Return the (X, Y) coordinate for the center point of the cell that contains the specified text.  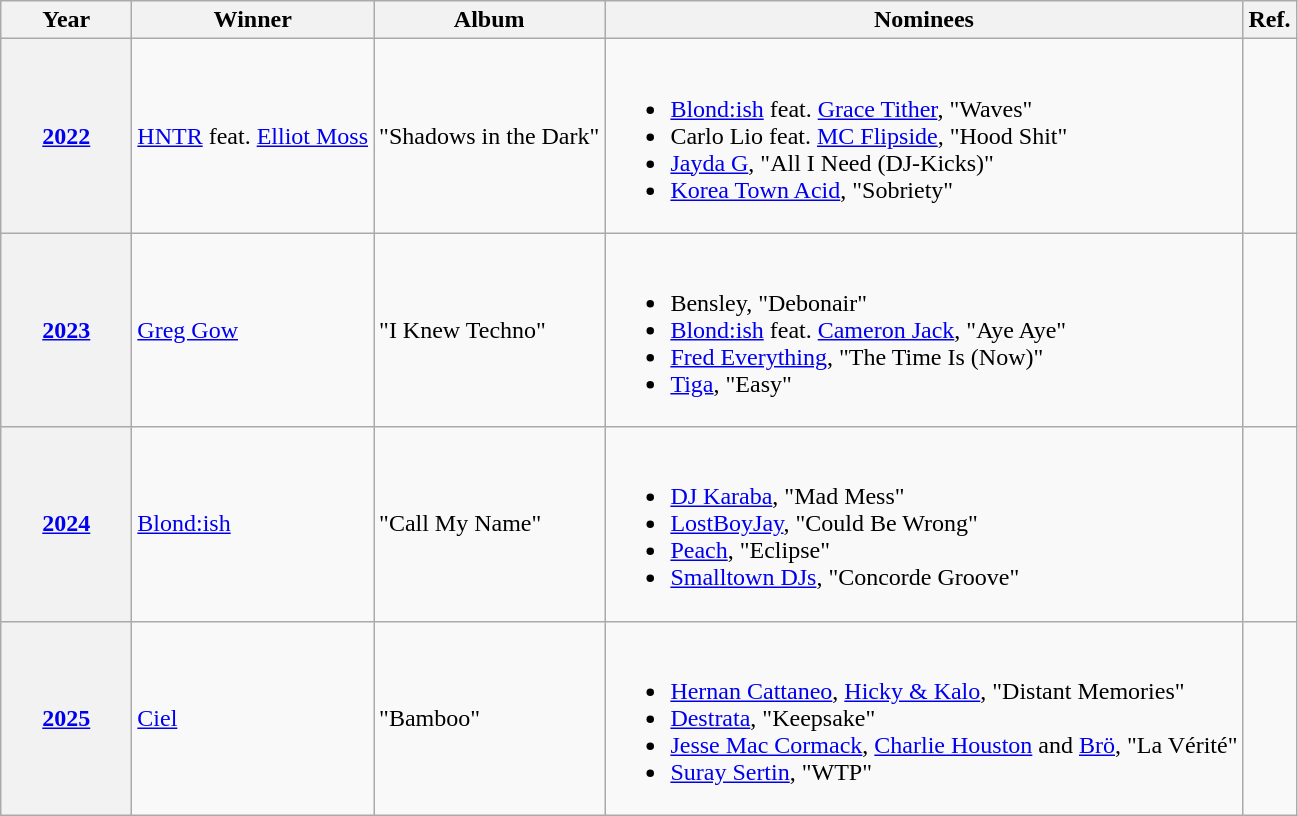
Ciel (253, 718)
HNTR feat. Elliot Moss (253, 136)
"Call My Name" (490, 524)
"Shadows in the Dark" (490, 136)
Ref. (1270, 20)
Album (490, 20)
2025 (66, 718)
2024 (66, 524)
Bensley, "Debonair"Blond:ish feat. Cameron Jack, "Aye Aye"Fred Everything, "The Time Is (Now)"Tiga, "Easy" (924, 330)
Winner (253, 20)
"Bamboo" (490, 718)
Hernan Cattaneo, Hicky & Kalo, "Distant Memories"Destrata, "Keepsake"Jesse Mac Cormack, Charlie Houston and Brö, "La Vérité"Suray Sertin, "WTP" (924, 718)
Blond:ish (253, 524)
DJ Karaba, "Mad Mess"LostBoyJay, "Could Be Wrong"Peach, "Eclipse"Smalltown DJs, "Concorde Groove" (924, 524)
"I Knew Techno" (490, 330)
2022 (66, 136)
Greg Gow (253, 330)
2023 (66, 330)
Nominees (924, 20)
Blond:ish feat. Grace Tither, "Waves"Carlo Lio feat. MC Flipside, "Hood Shit"Jayda G, "All I Need (DJ-Kicks)"Korea Town Acid, "Sobriety" (924, 136)
Year (66, 20)
